For the text-containing cell, return its midpoint in [X, Y] coordinate format. 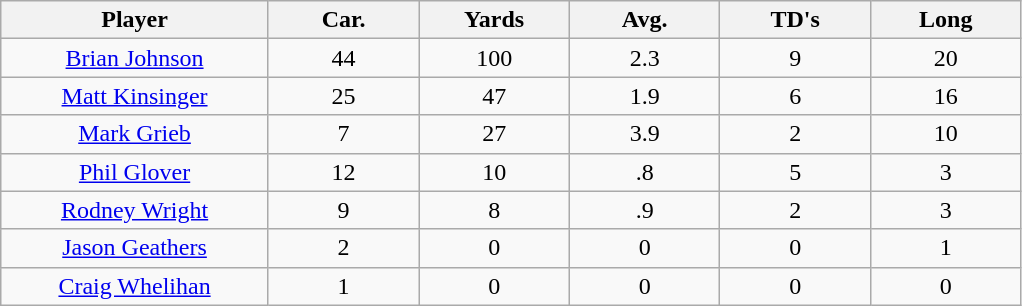
.8 [644, 172]
Long [946, 20]
5 [796, 172]
47 [494, 96]
1.9 [644, 96]
Craig Whelihan [135, 286]
2.3 [644, 58]
8 [494, 210]
44 [344, 58]
.9 [644, 210]
Rodney Wright [135, 210]
TD's [796, 20]
27 [494, 134]
Car. [344, 20]
Jason Geathers [135, 248]
12 [344, 172]
Phil Glover [135, 172]
7 [344, 134]
3.9 [644, 134]
100 [494, 58]
20 [946, 58]
25 [344, 96]
16 [946, 96]
Player [135, 20]
6 [796, 96]
Yards [494, 20]
Brian Johnson [135, 58]
Avg. [644, 20]
Mark Grieb [135, 134]
Matt Kinsinger [135, 96]
